Determine the (X, Y) coordinate at the center of the cell enclosing the given text.  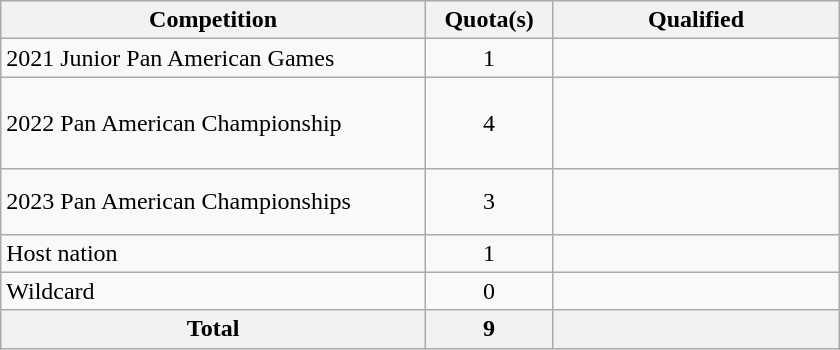
2022 Pan American Championship (214, 123)
3 (488, 202)
9 (488, 329)
4 (488, 123)
2023 Pan American Championships (214, 202)
Wildcard (214, 291)
Competition (214, 20)
Quota(s) (488, 20)
0 (488, 291)
Qualified (696, 20)
Host nation (214, 253)
2021 Junior Pan American Games (214, 58)
Total (214, 329)
